Find where the given text appears and provide that cell's center as [x, y] coordinate. 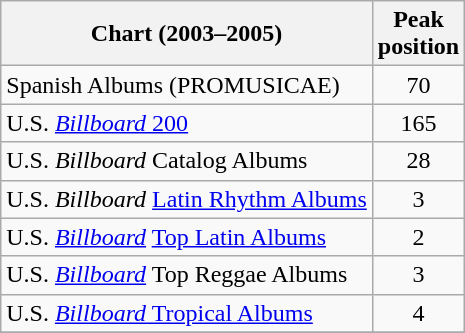
U.S. Billboard Top Reggae Albums [187, 275]
U.S. Billboard Latin Rhythm Albums [187, 199]
Chart (2003–2005) [187, 34]
4 [418, 313]
165 [418, 123]
U.S. Billboard Top Latin Albums [187, 237]
U.S. Billboard Tropical Albums [187, 313]
U.S. Billboard Catalog Albums [187, 161]
2 [418, 237]
Spanish Albums (PROMUSICAE) [187, 85]
Peakposition [418, 34]
U.S. Billboard 200 [187, 123]
70 [418, 85]
28 [418, 161]
